From the cell containing the given text, extract its center point as [x, y] coordinate. 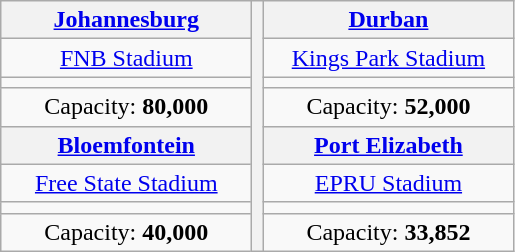
Capacity: 33,852 [388, 232]
FNB Stadium [126, 58]
Port Elizabeth [388, 145]
Johannesburg [126, 20]
Capacity: 52,000 [388, 107]
Capacity: 40,000 [126, 232]
EPRU Stadium [388, 183]
Capacity: 80,000 [126, 107]
Free State Stadium [126, 183]
Durban [388, 20]
Bloemfontein [126, 145]
Kings Park Stadium [388, 58]
